Capture the cell that displays the provided text and extract its [x, y] central coordinate. 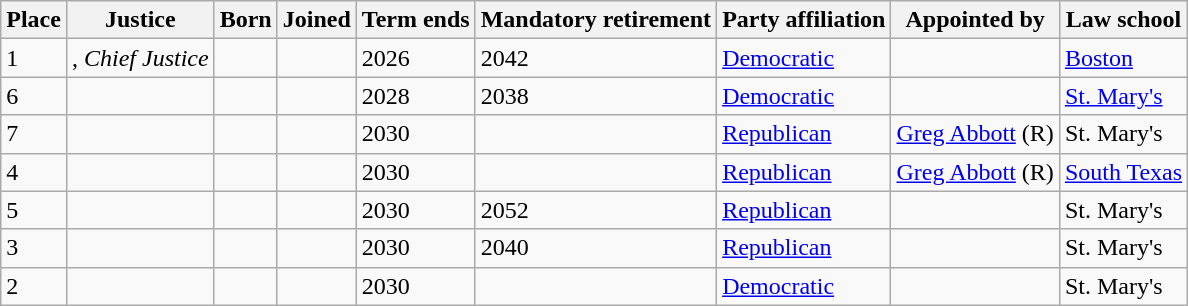
, Chief Justice [140, 58]
Joined [316, 20]
7 [34, 134]
2028 [416, 96]
4 [34, 172]
Place [34, 20]
6 [34, 96]
2038 [596, 96]
2052 [596, 210]
Appointed by [975, 20]
Term ends [416, 20]
Justice [140, 20]
2 [34, 286]
South Texas [1123, 172]
Mandatory retirement [596, 20]
Boston [1123, 58]
2040 [596, 248]
2026 [416, 58]
3 [34, 248]
5 [34, 210]
1 [34, 58]
2042 [596, 58]
Born [246, 20]
Party affiliation [804, 20]
Law school [1123, 20]
